Return the [x, y] coordinate for the center point of the cell that contains the specified text.  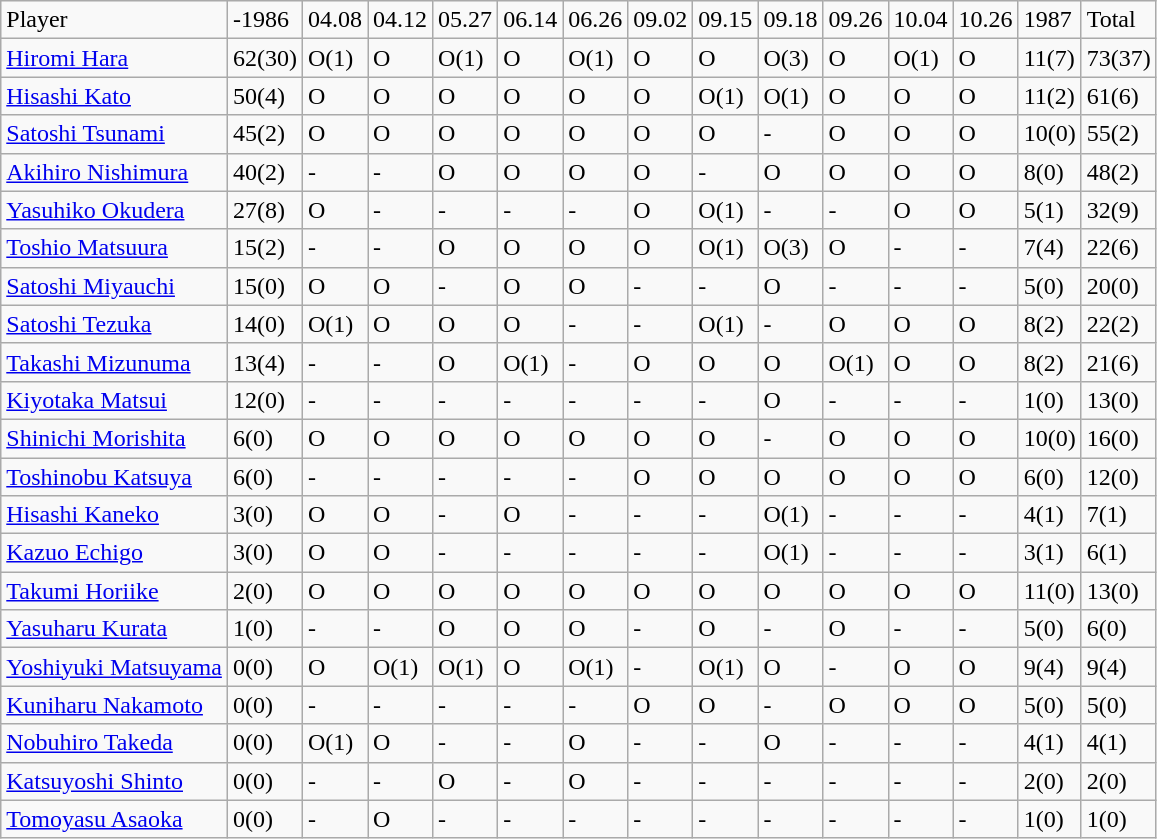
10.04 [920, 20]
06.26 [596, 20]
Hisashi Kato [114, 96]
15(2) [264, 248]
14(0) [264, 324]
Toshinobu Katsuya [114, 477]
13(4) [264, 362]
Yasuhiko Okudera [114, 210]
40(2) [264, 172]
11(7) [1050, 58]
-1986 [264, 20]
Player [114, 20]
Hiromi Hara [114, 58]
1987 [1050, 20]
50(4) [264, 96]
45(2) [264, 134]
11(2) [1050, 96]
04.08 [334, 20]
Total [1118, 20]
8(0) [1050, 172]
Katsuyoshi Shinto [114, 781]
6(1) [1118, 553]
27(8) [264, 210]
22(6) [1118, 248]
Kazuo Echigo [114, 553]
Takumi Horiike [114, 591]
Kuniharu Nakamoto [114, 705]
Takashi Mizunuma [114, 362]
62(30) [264, 58]
32(9) [1118, 210]
Satoshi Tezuka [114, 324]
09.02 [660, 20]
20(0) [1118, 286]
5(1) [1050, 210]
Satoshi Tsunami [114, 134]
Satoshi Miyauchi [114, 286]
Akihiro Nishimura [114, 172]
10.26 [986, 20]
48(2) [1118, 172]
09.15 [726, 20]
Shinichi Morishita [114, 438]
Toshio Matsuura [114, 248]
Hisashi Kaneko [114, 515]
61(6) [1118, 96]
04.12 [400, 20]
73(37) [1118, 58]
Nobuhiro Takeda [114, 743]
7(1) [1118, 515]
55(2) [1118, 134]
Kiyotaka Matsui [114, 400]
Tomoyasu Asaoka [114, 819]
09.18 [790, 20]
22(2) [1118, 324]
16(0) [1118, 438]
06.14 [530, 20]
3(1) [1050, 553]
15(0) [264, 286]
Yasuharu Kurata [114, 629]
09.26 [856, 20]
11(0) [1050, 591]
7(4) [1050, 248]
Yoshiyuki Matsuyama [114, 667]
21(6) [1118, 362]
05.27 [466, 20]
